Return the (x, y) coordinate for the center point of the cell that contains the specified text.  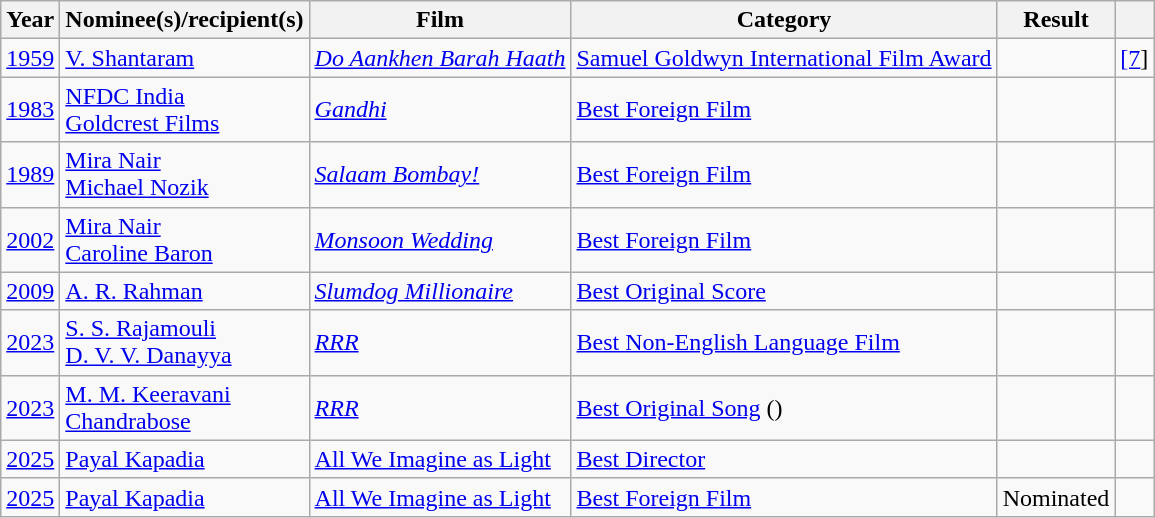
Best Non-English Language Film (784, 342)
Nominated (1056, 497)
Nominee(s)/recipient(s) (184, 20)
1959 (30, 58)
Category (784, 20)
[7] (1134, 58)
Do Aankhen Barah Haath (440, 58)
V. Shantaram (184, 58)
1983 (30, 110)
2009 (30, 291)
2002 (30, 240)
Salaam Bombay! (440, 174)
Film (440, 20)
A. R. Rahman (184, 291)
Samuel Goldwyn International Film Award (784, 58)
Best Original Score (784, 291)
M. M. KeeravaniChandrabose (184, 408)
Slumdog Millionaire (440, 291)
1989 (30, 174)
NFDC IndiaGoldcrest Films (184, 110)
Mira NairMichael Nozik (184, 174)
S. S. RajamouliD. V. V. Danayya (184, 342)
Mira NairCaroline Baron (184, 240)
Best Director (784, 459)
Result (1056, 20)
Monsoon Wedding (440, 240)
Year (30, 20)
Gandhi (440, 110)
Best Original Song () (784, 408)
